Extract the [x, y] coordinate from the center of the cell holding the provided text.  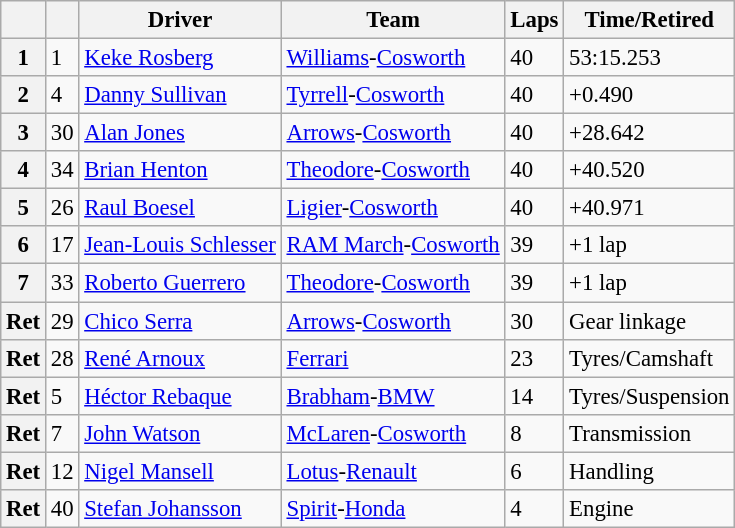
26 [62, 208]
Driver [180, 20]
Ferrari [393, 358]
Brabham-BMW [393, 396]
+28.642 [650, 133]
Time/Retired [650, 20]
Transmission [650, 433]
Nigel Mansell [180, 471]
8 [534, 433]
Raul Boesel [180, 208]
23 [534, 358]
Tyres/Camshaft [650, 358]
Stefan Johansson [180, 509]
+0.490 [650, 95]
Team [393, 20]
+40.971 [650, 208]
Spirit-Honda [393, 509]
12 [62, 471]
Chico Serra [180, 321]
34 [62, 170]
2 [24, 95]
33 [62, 283]
Williams-Cosworth [393, 58]
29 [62, 321]
14 [534, 396]
Tyres/Suspension [650, 396]
Alan Jones [180, 133]
McLaren-Cosworth [393, 433]
Brian Henton [180, 170]
Engine [650, 509]
Handling [650, 471]
Héctor Rebaque [180, 396]
Roberto Guerrero [180, 283]
Gear linkage [650, 321]
Ligier-Cosworth [393, 208]
RAM March-Cosworth [393, 245]
3 [24, 133]
Lotus-Renault [393, 471]
Keke Rosberg [180, 58]
28 [62, 358]
John Watson [180, 433]
Danny Sullivan [180, 95]
René Arnoux [180, 358]
Laps [534, 20]
Tyrrell-Cosworth [393, 95]
+40.520 [650, 170]
Jean-Louis Schlesser [180, 245]
17 [62, 245]
53:15.253 [650, 58]
